Search for the cell housing the specified text and yield its [x, y] center coordinate. 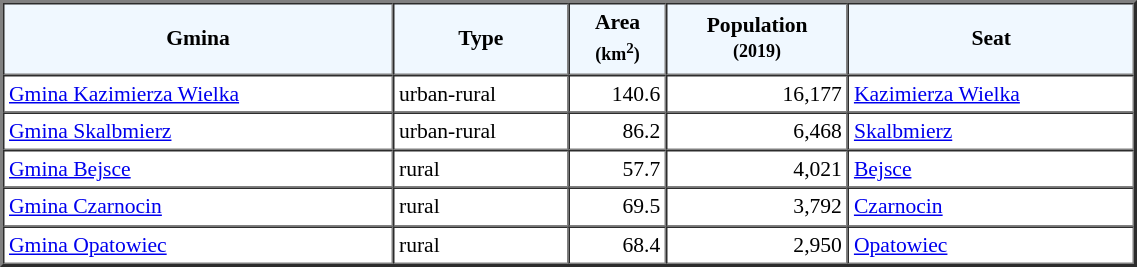
140.6 [618, 93]
6,468 [757, 131]
Gmina Czarnocin [198, 207]
69.5 [618, 207]
Kazimierza Wielka [992, 93]
57.7 [618, 169]
Population(2019) [757, 38]
Gmina Skalbmierz [198, 131]
Type [481, 38]
Bejsce [992, 169]
86.2 [618, 131]
3,792 [757, 207]
Gmina Kazimierza Wielka [198, 93]
4,021 [757, 169]
2,950 [757, 245]
Czarnocin [992, 207]
16,177 [757, 93]
Skalbmierz [992, 131]
Gmina Bejsce [198, 169]
Gmina Opatowiec [198, 245]
Seat [992, 38]
Opatowiec [992, 245]
Area(km2) [618, 38]
Gmina [198, 38]
68.4 [618, 245]
